Determine the [X, Y] coordinate at the center of the cell enclosing the given text.  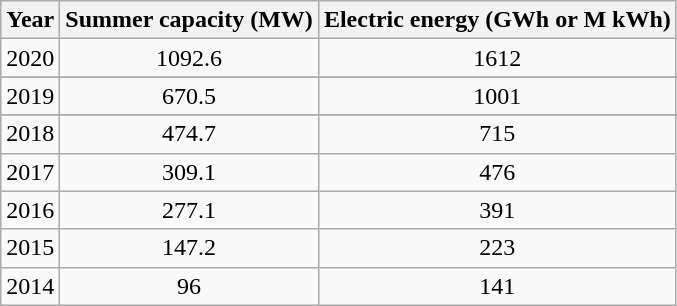
1612 [497, 58]
223 [497, 248]
96 [190, 286]
670.5 [190, 96]
Summer capacity (MW) [190, 20]
2017 [30, 172]
141 [497, 286]
2015 [30, 248]
1092.6 [190, 58]
2018 [30, 134]
391 [497, 210]
2016 [30, 210]
715 [497, 134]
474.7 [190, 134]
147.2 [190, 248]
Year [30, 20]
2020 [30, 58]
2014 [30, 286]
476 [497, 172]
1001 [497, 96]
2019 [30, 96]
Electric energy (GWh or M kWh) [497, 20]
309.1 [190, 172]
277.1 [190, 210]
